For the text-containing cell, return its midpoint in [x, y] coordinate format. 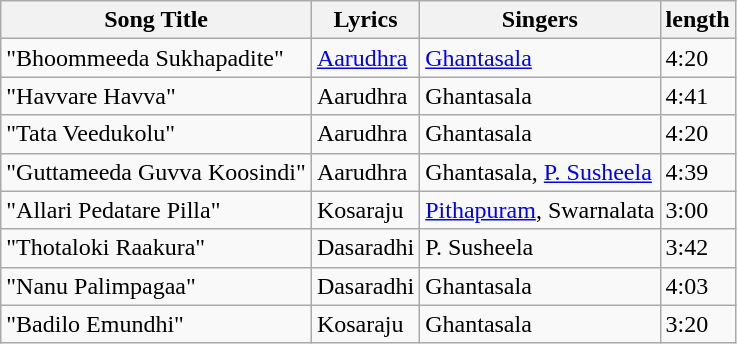
"Allari Pedatare Pilla" [156, 210]
"Bhoommeeda Sukhapadite" [156, 58]
"Havvare Havva" [156, 96]
4:41 [698, 96]
"Tata Veedukolu" [156, 134]
4:39 [698, 172]
"Nanu Palimpagaa" [156, 286]
3:20 [698, 324]
P. Susheela [540, 248]
3:42 [698, 248]
length [698, 20]
"Thotaloki Raakura" [156, 248]
3:00 [698, 210]
Song Title [156, 20]
4:03 [698, 286]
Singers [540, 20]
Lyrics [365, 20]
Ghantasala, P. Susheela [540, 172]
Pithapuram, Swarnalata [540, 210]
"Guttameeda Guvva Koosindi" [156, 172]
"Badilo Emundhi" [156, 324]
